Extract the [x, y] coordinate from the center of the cell holding the provided text.  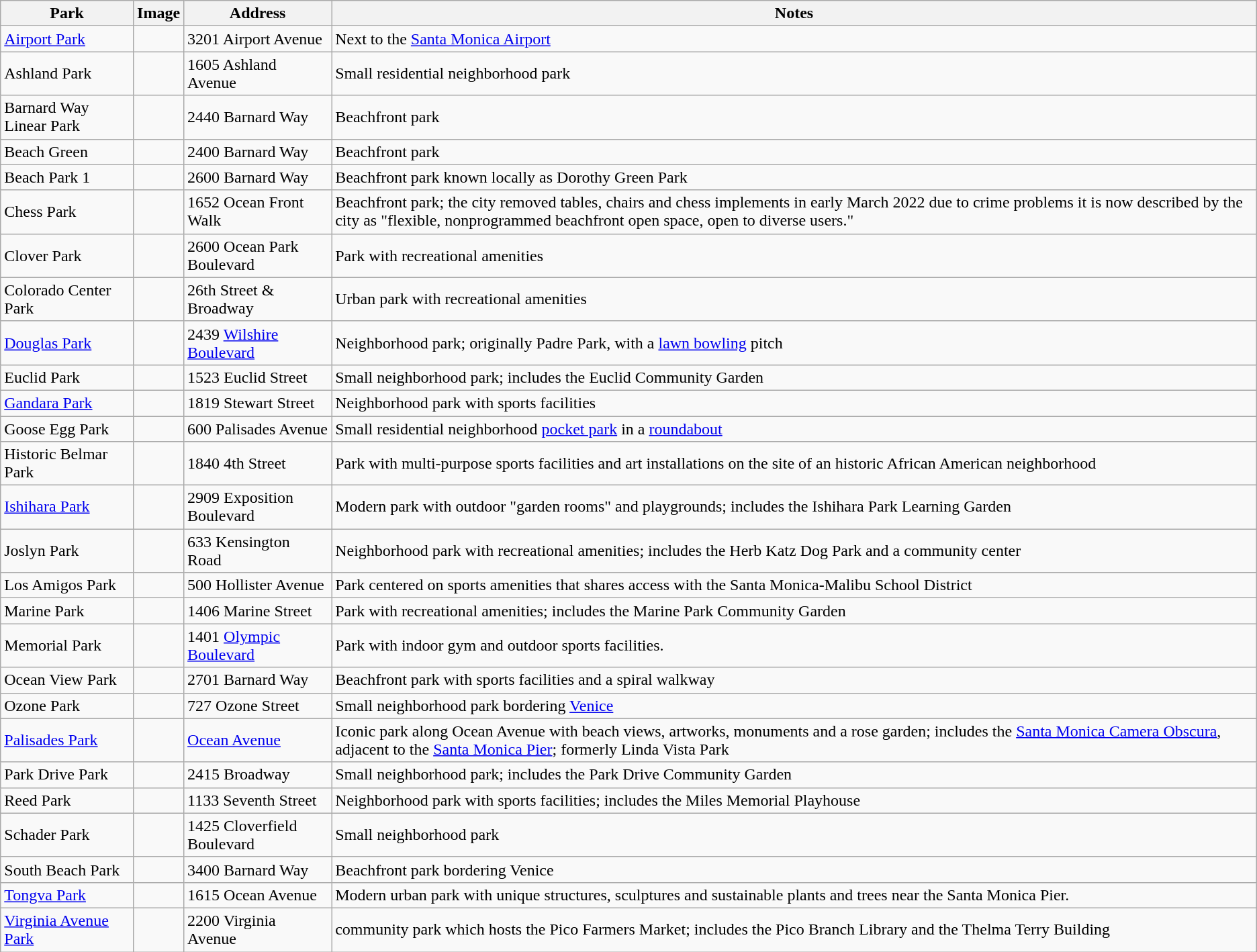
Beachfront park known locally as Dorothy Green Park [794, 177]
2600 Ocean Park Boulevard [258, 255]
Small neighborhood park; includes the Euclid Community Garden [794, 377]
2909 Exposition Boulevard [258, 508]
Los Amigos Park [67, 585]
Beachfront park bordering Venice [794, 869]
Small neighborhood park bordering Venice [794, 706]
Address [258, 13]
Park centered on sports amenities that shares access with the Santa Monica-Malibu School District [794, 585]
Beach Park 1 [67, 177]
Gandara Park [67, 403]
Virginia Avenue Park [67, 929]
Neighborhood park with sports facilities; includes the Miles Memorial Playhouse [794, 800]
Next to the Santa Monica Airport [794, 39]
2415 Broadway [258, 775]
Park with indoor gym and outdoor sports facilities. [794, 646]
Schader Park [67, 835]
Neighborhood park with sports facilities [794, 403]
Park Drive Park [67, 775]
Park [67, 13]
Beachfront park with sports facilities and a spiral walkway [794, 680]
Small residential neighborhood pocket park in a roundabout [794, 429]
Barnard Way Linear Park [67, 117]
1615 Ocean Avenue [258, 895]
Park with multi-purpose sports facilities and art installations on the site of an historic African American neighborhood [794, 463]
Beach Green [67, 152]
Small neighborhood park; includes the Park Drive Community Garden [794, 775]
2440 Barnard Way [258, 117]
Ocean Avenue [258, 740]
1605 Ashland Avenue [258, 74]
Neighborhood park with recreational amenities; includes the Herb Katz Dog Park and a community center [794, 551]
South Beach Park [67, 869]
Historic Belmar Park [67, 463]
Palisades Park [67, 740]
Image [158, 13]
Park with recreational amenities [794, 255]
Ocean View Park [67, 680]
2701 Barnard Way [258, 680]
Small neighborhood park [794, 835]
Modern park with outdoor "garden rooms" and playgrounds; includes the Ishihara Park Learning Garden [794, 508]
Chess Park [67, 212]
community park which hosts the Pico Farmers Market; includes the Pico Branch Library and the Thelma Terry Building [794, 929]
500 Hollister Avenue [258, 585]
Euclid Park [67, 377]
2600 Barnard Way [258, 177]
3201 Airport Avenue [258, 39]
Ashland Park [67, 74]
Ozone Park [67, 706]
Marine Park [67, 611]
Tongva Park [67, 895]
Douglas Park [67, 342]
Modern urban park with unique structures, sculptures and sustainable plants and trees near the Santa Monica Pier. [794, 895]
Ishihara Park [67, 508]
600 Palisades Avenue [258, 429]
1652 Ocean Front Walk [258, 212]
1401 Olympic Boulevard [258, 646]
Airport Park [67, 39]
Notes [794, 13]
Memorial Park [67, 646]
Clover Park [67, 255]
Urban park with recreational amenities [794, 299]
Park with recreational amenities; includes the Marine Park Community Garden [794, 611]
2200 Virginia Avenue [258, 929]
26th Street & Broadway [258, 299]
2400 Barnard Way [258, 152]
1133 Seventh Street [258, 800]
Neighborhood park; originally Padre Park, with a lawn bowling pitch [794, 342]
3400 Barnard Way [258, 869]
Reed Park [67, 800]
1523 Euclid Street [258, 377]
1406 Marine Street [258, 611]
Small residential neighborhood park [794, 74]
Colorado Center Park [67, 299]
1840 4th Street [258, 463]
Goose Egg Park [67, 429]
1819 Stewart Street [258, 403]
727 Ozone Street [258, 706]
1425 Cloverfield Boulevard [258, 835]
2439 Wilshire Boulevard [258, 342]
Joslyn Park [67, 551]
633 Kensington Road [258, 551]
